Locate the cell with the specified text and output its [x, y] center coordinate. 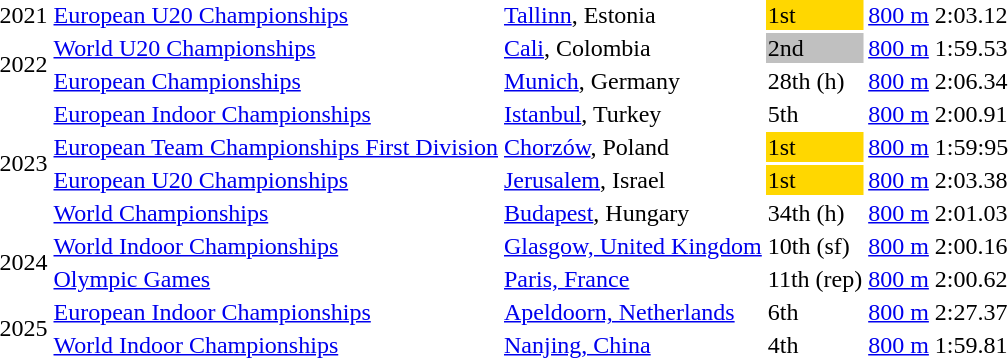
Jerusalem, Israel [634, 180]
10th (sf) [814, 246]
Apeldoorn, Netherlands [634, 312]
Tallinn, Estonia [634, 15]
World U20 Championships [276, 48]
World Indoor Championships [276, 246]
Budapest, Hungary [634, 213]
34th (h) [814, 213]
Olympic Games [276, 279]
Istanbul, Turkey [634, 114]
World Championships [276, 213]
Cali, Colombia [634, 48]
28th (h) [814, 81]
11th (rep) [814, 279]
Chorzów, Poland [634, 147]
European Championships [276, 81]
2nd [814, 48]
5th [814, 114]
European Team Championships First Division [276, 147]
Paris, France [634, 279]
6th [814, 312]
Munich, Germany [634, 81]
Glasgow, United Kingdom [634, 246]
